Scan for the cell matching the given text and deliver its [x, y] coordinate at center. 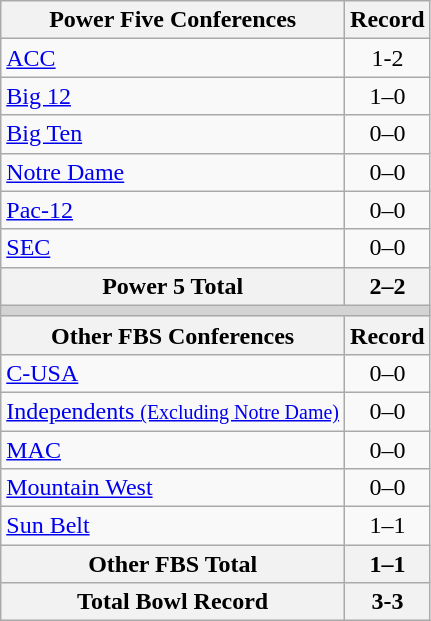
Power 5 Total [173, 286]
Independents (Excluding Notre Dame) [173, 411]
Pac-12 [173, 210]
Power Five Conferences [173, 20]
MAC [173, 449]
Big Ten [173, 134]
Other FBS Total [173, 564]
3-3 [388, 602]
Other FBS Conferences [173, 335]
Big 12 [173, 96]
Total Bowl Record [173, 602]
Mountain West [173, 488]
ACC [173, 58]
Sun Belt [173, 526]
Notre Dame [173, 172]
1-2 [388, 58]
1–0 [388, 96]
C-USA [173, 373]
SEC [173, 248]
2–2 [388, 286]
